For the text-containing cell, return its midpoint in (x, y) coordinate format. 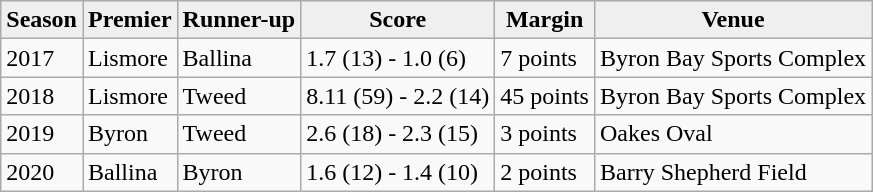
Premier (130, 20)
Score (398, 20)
Oakes Oval (732, 134)
Season (42, 20)
1.6 (12) - 1.4 (10) (398, 172)
2020 (42, 172)
Barry Shepherd Field (732, 172)
Runner-up (239, 20)
7 points (545, 58)
Margin (545, 20)
8.11 (59) - 2.2 (14) (398, 96)
2017 (42, 58)
2018 (42, 96)
1.7 (13) - 1.0 (6) (398, 58)
45 points (545, 96)
Venue (732, 20)
2 points (545, 172)
2.6 (18) - 2.3 (15) (398, 134)
2019 (42, 134)
3 points (545, 134)
